For the text-containing cell, return its midpoint in (x, y) coordinate format. 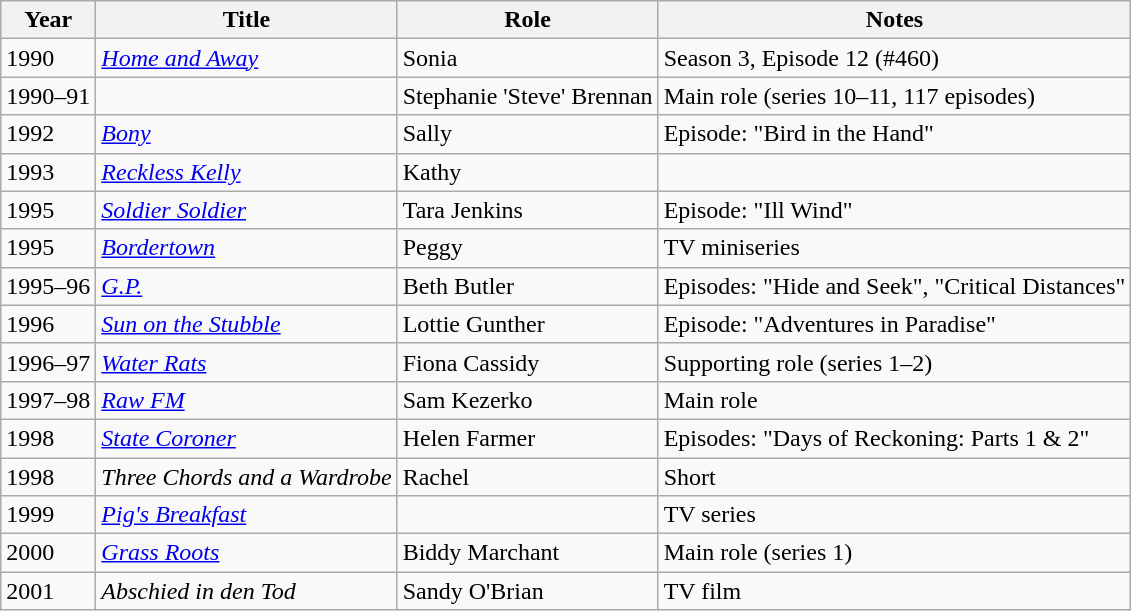
1996–97 (48, 362)
Role (528, 20)
Rachel (528, 477)
Year (48, 20)
Sally (528, 134)
Sun on the Stubble (246, 324)
Water Rats (246, 362)
Stephanie 'Steve' Brennan (528, 96)
Sam Kezerko (528, 400)
Three Chords and a Wardrobe (246, 477)
Raw FM (246, 400)
Grass Roots (246, 553)
Short (894, 477)
Helen Farmer (528, 438)
Lottie Gunther (528, 324)
Kathy (528, 172)
Peggy (528, 248)
Soldier Soldier (246, 210)
Episode: "Bird in the Hand" (894, 134)
Episode: "Adventures in Paradise" (894, 324)
Season 3, Episode 12 (#460) (894, 58)
1999 (48, 515)
Notes (894, 20)
1992 (48, 134)
1996 (48, 324)
Biddy Marchant (528, 553)
Episode: "Ill Wind" (894, 210)
G.P. (246, 286)
Main role (series 1) (894, 553)
Fiona Cassidy (528, 362)
1997–98 (48, 400)
Reckless Kelly (246, 172)
2000 (48, 553)
Sandy O'Brian (528, 591)
Main role (series 10–11, 117 episodes) (894, 96)
State Coroner (246, 438)
Tara Jenkins (528, 210)
Main role (894, 400)
1993 (48, 172)
Beth Butler (528, 286)
1995–96 (48, 286)
TV film (894, 591)
Pig's Breakfast (246, 515)
Home and Away (246, 58)
1990 (48, 58)
Episodes: "Hide and Seek", "Critical Distances" (894, 286)
1990–91 (48, 96)
Bony (246, 134)
Sonia (528, 58)
Episodes: "Days of Reckoning: Parts 1 & 2" (894, 438)
2001 (48, 591)
Supporting role (series 1–2) (894, 362)
TV miniseries (894, 248)
Title (246, 20)
Abschied in den Tod (246, 591)
Bordertown (246, 248)
TV series (894, 515)
